For the text-containing cell, return its midpoint in (x, y) coordinate format. 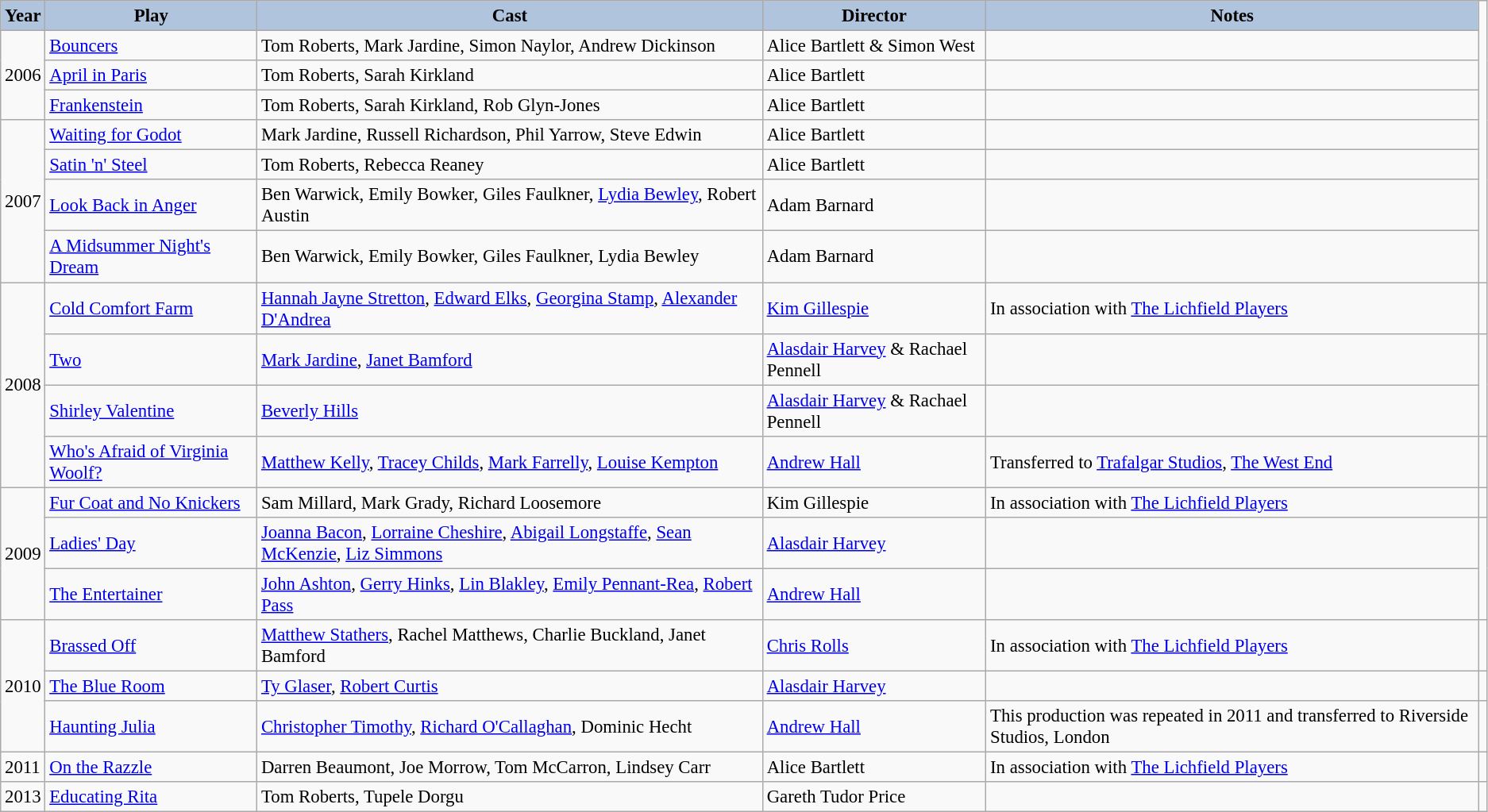
Director (873, 16)
2006 (23, 76)
Year (23, 16)
Shirley Valentine (151, 411)
Matthew Kelly, Tracey Childs, Mark Farrelly, Louise Kempton (510, 462)
Alice Bartlett & Simon West (873, 46)
Frankenstein (151, 106)
Ben Warwick, Emily Bowker, Giles Faulkner, Lydia Bewley, Robert Austin (510, 205)
2010 (23, 686)
Hannah Jayne Stretton, Edward Elks, Georgina Stamp, Alexander D'Andrea (510, 308)
2008 (23, 385)
Cast (510, 16)
Sam Millard, Mark Grady, Richard Loosemore (510, 502)
Tom Roberts, Rebecca Reaney (510, 165)
Matthew Stathers, Rachel Matthews, Charlie Buckland, Janet Bamford (510, 646)
April in Paris (151, 75)
Satin 'n' Steel (151, 165)
Two (151, 359)
Who's Afraid of Virginia Woolf? (151, 462)
Tom Roberts, Sarah Kirkland (510, 75)
Beverly Hills (510, 411)
Tom Roberts, Tupele Dorgu (510, 797)
Bouncers (151, 46)
Fur Coat and No Knickers (151, 502)
John Ashton, Gerry Hinks, Lin Blakley, Emily Pennant-Rea, Robert Pass (510, 594)
Mark Jardine, Russell Richardson, Phil Yarrow, Steve Edwin (510, 135)
This production was repeated in 2011 and transferred to Riverside Studios, London (1232, 727)
A Midsummer Night's Dream (151, 257)
Play (151, 16)
Tom Roberts, Mark Jardine, Simon Naylor, Andrew Dickinson (510, 46)
Christopher Timothy, Richard O'Callaghan, Dominic Hecht (510, 727)
Notes (1232, 16)
Haunting Julia (151, 727)
Waiting for Godot (151, 135)
The Entertainer (151, 594)
Brassed Off (151, 646)
Darren Beaumont, Joe Morrow, Tom McCarron, Lindsey Carr (510, 768)
Ty Glaser, Robert Curtis (510, 686)
2007 (23, 201)
Educating Rita (151, 797)
On the Razzle (151, 768)
Joanna Bacon, Lorraine Cheshire, Abigail Longstaffe, Sean McKenzie, Liz Simmons (510, 543)
2009 (23, 554)
2013 (23, 797)
2011 (23, 768)
Chris Rolls (873, 646)
Cold Comfort Farm (151, 308)
Mark Jardine, Janet Bamford (510, 359)
Look Back in Anger (151, 205)
Ben Warwick, Emily Bowker, Giles Faulkner, Lydia Bewley (510, 257)
Transferred to Trafalgar Studios, The West End (1232, 462)
Gareth Tudor Price (873, 797)
The Blue Room (151, 686)
Ladies' Day (151, 543)
Tom Roberts, Sarah Kirkland, Rob Glyn-Jones (510, 106)
